Locate the cell with the specified text and output its (x, y) center coordinate. 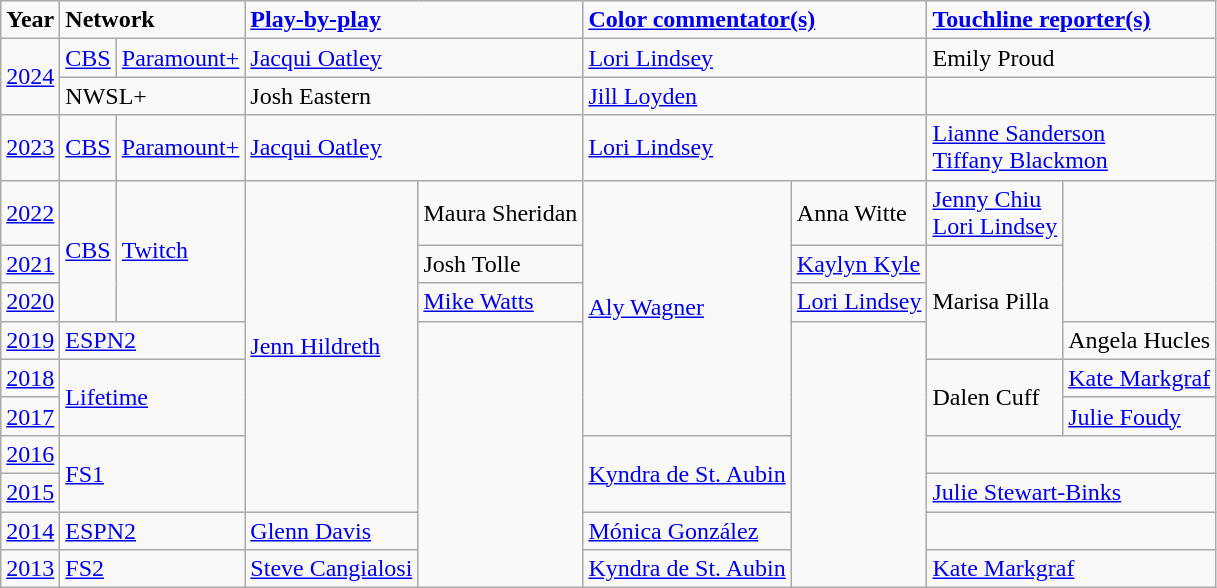
2016 (30, 454)
2013 (30, 569)
Aly Wagner (687, 308)
2020 (30, 302)
Josh Tolle (500, 264)
Touchline reporter(s) (1072, 20)
Jenn Hildreth (332, 346)
Jill Loyden (755, 96)
2023 (30, 148)
FS2 (152, 569)
2024 (30, 77)
Julie Foudy (1140, 416)
Maura Sheridan (500, 212)
Kaylyn Kyle (859, 264)
Year (30, 20)
Julie Stewart-Binks (1072, 492)
2017 (30, 416)
2022 (30, 212)
NWSL+ (152, 96)
2015 (30, 492)
2021 (30, 264)
Dalen Cuff (995, 397)
Anna Witte (859, 212)
Steve Cangialosi (332, 569)
Marisa Pilla (995, 302)
2019 (30, 340)
2014 (30, 531)
FS1 (152, 473)
Angela Hucles (1140, 340)
2018 (30, 378)
Lifetime (152, 397)
Glenn Davis (332, 531)
Color commentator(s) (755, 20)
Lianne SandersonTiffany Blackmon (1072, 148)
Jenny ChiuLori Lindsey (995, 212)
Network (152, 20)
Mónica González (687, 531)
Josh Eastern (414, 96)
Play-by-play (414, 20)
Twitch (180, 250)
Mike Watts (500, 302)
Emily Proud (1072, 58)
